From the cell containing the given text, extract its center point as [x, y] coordinate. 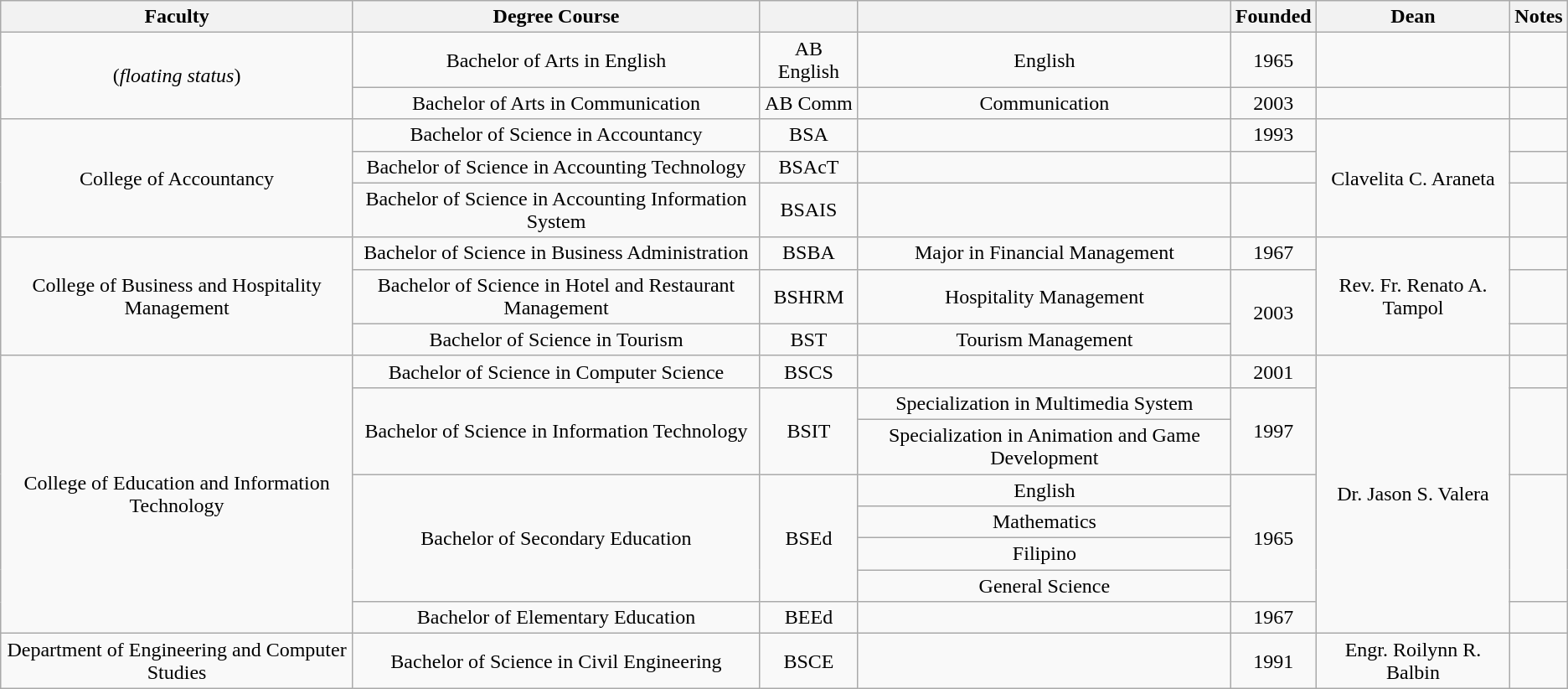
Rev. Fr. Renato A. Tampol [1413, 297]
BSHRM [809, 297]
Specialization in Animation and Game Development [1044, 446]
Communication [1044, 103]
BSCE [809, 661]
BST [809, 339]
Bachelor of Science in Accountancy [556, 135]
(floating status) [178, 75]
Dean [1413, 17]
BSIT [809, 431]
Notes [1539, 17]
Bachelor of Secondary Education [556, 538]
Specialization in Multimedia System [1044, 403]
BSBA [809, 253]
Bachelor of Elementary Education [556, 618]
College of Education and Information Technology [178, 495]
Bachelor of Arts in Communication [556, 103]
AB Comm [809, 103]
Clavelita C. Araneta [1413, 178]
Department of Engineering and Computer Studies [178, 661]
Filipino [1044, 554]
BSCS [809, 371]
Bachelor of Arts in English [556, 60]
1997 [1273, 431]
AB English [809, 60]
Bachelor of Science in Information Technology [556, 431]
Bachelor of Science in Tourism [556, 339]
Degree Course [556, 17]
Tourism Management [1044, 339]
BSEd [809, 538]
Dr. Jason S. Valera [1413, 495]
BSAcT [809, 167]
BSAIS [809, 210]
College of Business and Hospitality Management [178, 297]
1991 [1273, 661]
1993 [1273, 135]
BSA [809, 135]
Major in Financial Management [1044, 253]
Bachelor of Science in Business Administration [556, 253]
Bachelor of Science in Accounting Technology [556, 167]
Founded [1273, 17]
2001 [1273, 371]
Bachelor of Science in Hotel and Restaurant Management [556, 297]
Bachelor of Science in Accounting Information System [556, 210]
Faculty [178, 17]
BEEd [809, 618]
Hospitality Management [1044, 297]
College of Accountancy [178, 178]
Engr. Roilynn R. Balbin [1413, 661]
Bachelor of Science in Civil Engineering [556, 661]
Mathematics [1044, 522]
General Science [1044, 586]
Bachelor of Science in Computer Science [556, 371]
